From the cell containing the given text, extract its center point as (X, Y) coordinate. 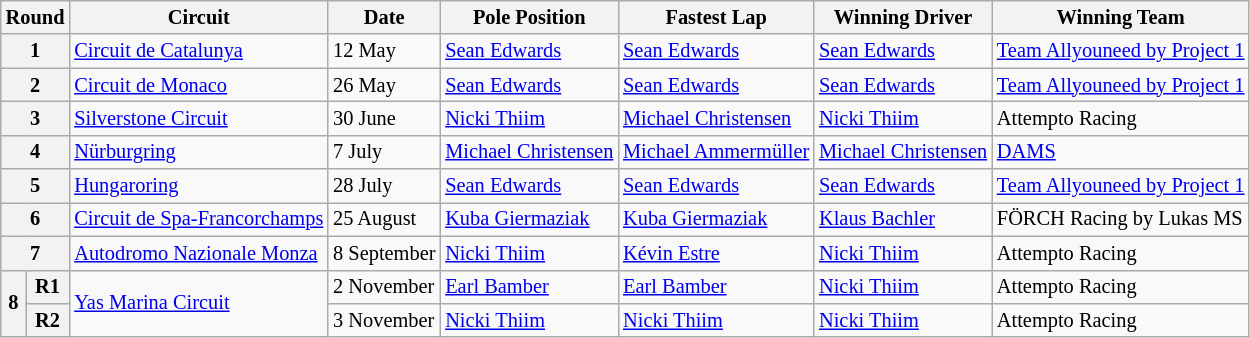
2 November (384, 287)
Klaus Bachler (903, 219)
1 (36, 51)
Circuit de Spa-Francorchamps (198, 219)
12 May (384, 51)
Fastest Lap (716, 17)
Circuit (198, 17)
Winning Driver (903, 17)
Pole Position (529, 17)
Round (36, 17)
6 (36, 219)
Yas Marina Circuit (198, 304)
FÖRCH Racing by Lukas MS (1120, 219)
25 August (384, 219)
Circuit de Monaco (198, 85)
28 July (384, 186)
Silverstone Circuit (198, 118)
8 September (384, 253)
Date (384, 17)
Winning Team (1120, 17)
7 July (384, 152)
2 (36, 85)
Kévin Estre (716, 253)
26 May (384, 85)
8 (14, 304)
3 November (384, 320)
3 (36, 118)
Michael Ammermüller (716, 152)
R1 (48, 287)
7 (36, 253)
R2 (48, 320)
Autodromo Nazionale Monza (198, 253)
30 June (384, 118)
DAMS (1120, 152)
Nürburgring (198, 152)
5 (36, 186)
Circuit de Catalunya (198, 51)
Hungaroring (198, 186)
4 (36, 152)
